Provide the [X, Y] coordinate of the cell's center where the given text is located.  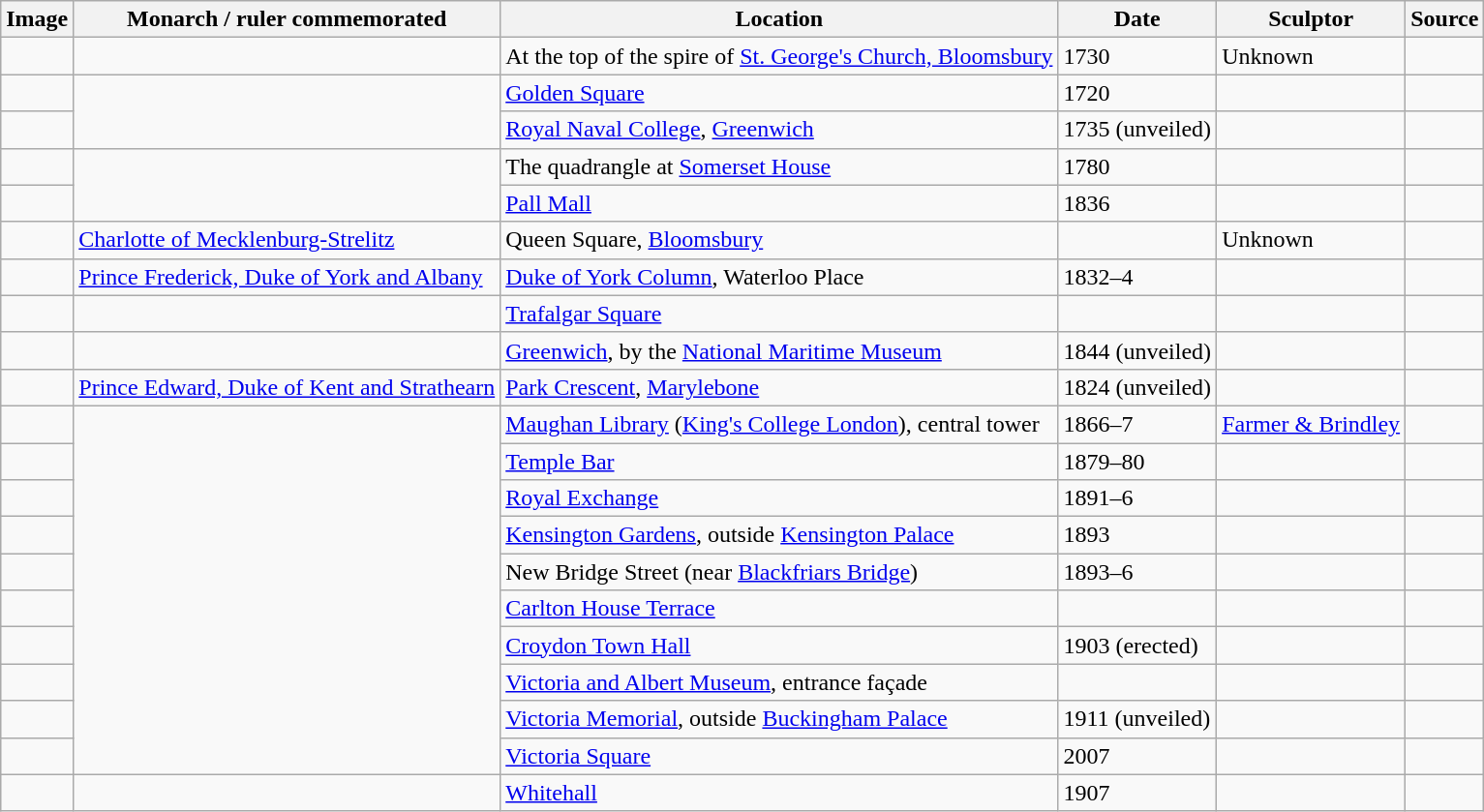
Kensington Gardens, outside Kensington Palace [779, 535]
Source [1444, 19]
2007 [1137, 756]
Charlotte of Mecklenburg-Strelitz [287, 240]
Trafalgar Square [779, 314]
1832–4 [1137, 277]
1903 (erected) [1137, 646]
Location [779, 19]
Farmer & Brindley [1311, 424]
Prince Frederick, Duke of York and Albany [287, 277]
At the top of the spire of St. George's Church, Bloomsbury [779, 56]
1730 [1137, 56]
1735 (unveiled) [1137, 130]
Temple Bar [779, 462]
The quadrangle at Somerset House [779, 166]
1891–6 [1137, 498]
1907 [1137, 793]
Royal Exchange [779, 498]
Pall Mall [779, 203]
1911 (unveiled) [1137, 719]
1879–80 [1137, 462]
Prince Edward, Duke of Kent and Strathearn [287, 387]
Carlton House Terrace [779, 609]
Monarch / ruler commemorated [287, 19]
1836 [1137, 203]
Park Crescent, Marylebone [779, 387]
1893–6 [1137, 572]
1824 (unveiled) [1137, 387]
Duke of York Column, Waterloo Place [779, 277]
New Bridge Street (near Blackfriars Bridge) [779, 572]
Victoria Square [779, 756]
Royal Naval College, Greenwich [779, 130]
Golden Square [779, 93]
1866–7 [1137, 424]
1844 (unveiled) [1137, 350]
Whitehall [779, 793]
1780 [1137, 166]
Sculptor [1311, 19]
Croydon Town Hall [779, 646]
Maughan Library (King's College London), central tower [779, 424]
Queen Square, Bloomsbury [779, 240]
Victoria and Albert Museum, entrance façade [779, 682]
Greenwich, by the National Maritime Museum [779, 350]
1893 [1137, 535]
1720 [1137, 93]
Image [37, 19]
Date [1137, 19]
Victoria Memorial, outside Buckingham Palace [779, 719]
